Provide the [X, Y] coordinate of the cell's center where the given text is located.  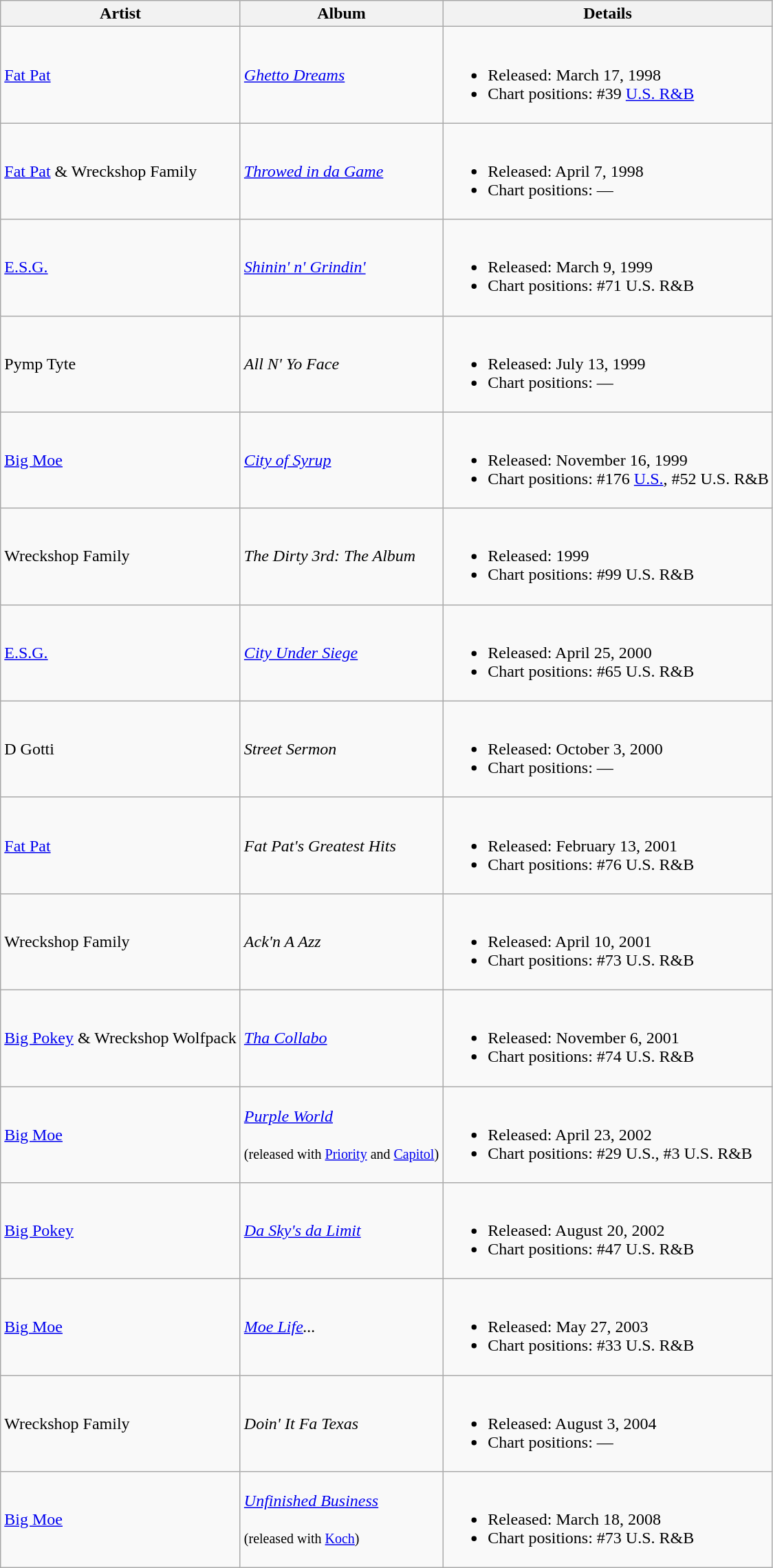
Released: October 3, 2000Chart positions: — [608, 749]
Ack'n A Azz [341, 941]
Released: April 7, 1998Chart positions: — [608, 171]
Fat Pat & Wreckshop Family [121, 171]
Released: April 10, 2001Chart positions: #73 U.S. R&B [608, 941]
Details [608, 14]
Released: 1999Chart positions: #99 U.S. R&B [608, 556]
Released: March 9, 1999Chart positions: #71 U.S. R&B [608, 268]
Album [341, 14]
The Dirty 3rd: The Album [341, 556]
Tha Collabo [341, 1038]
Moe Life... [341, 1327]
Released: August 3, 2004Chart positions: — [608, 1424]
Released: March 18, 2008Chart positions: #73 U.S. R&B [608, 1520]
Released: April 25, 2000Chart positions: #65 U.S. R&B [608, 653]
Big Pokey [121, 1231]
Released: November 6, 2001Chart positions: #74 U.S. R&B [608, 1038]
Released: July 13, 1999Chart positions: — [608, 364]
Unfinished Business(released with Koch) [341, 1520]
Pymp Tyte [121, 364]
Released: February 13, 2001Chart positions: #76 U.S. R&B [608, 845]
Big Pokey & Wreckshop Wolfpack [121, 1038]
City of Syrup [341, 460]
Shinin' n' Grindin' [341, 268]
Street Sermon [341, 749]
Ghetto Dreams [341, 75]
Throwed in da Game [341, 171]
Artist [121, 14]
Released: November 16, 1999Chart positions: #176 U.S., #52 U.S. R&B [608, 460]
D Gotti [121, 749]
Released: March 17, 1998Chart positions: #39 U.S. R&B [608, 75]
Doin' It Fa Texas [341, 1424]
Purple World (released with Priority and Capitol) [341, 1135]
Released: April 23, 2002Chart positions: #29 U.S., #3 U.S. R&B [608, 1135]
Released: August 20, 2002Chart positions: #47 U.S. R&B [608, 1231]
Released: May 27, 2003Chart positions: #33 U.S. R&B [608, 1327]
All N' Yo Face [341, 364]
Fat Pat's Greatest Hits [341, 845]
City Under Siege [341, 653]
Da Sky's da Limit [341, 1231]
